Find where the given text appears and provide that cell's center as (x, y) coordinate. 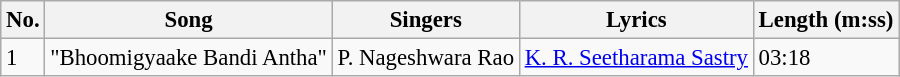
Length (m:ss) (826, 20)
03:18 (826, 58)
"Bhoomigyaake Bandi Antha" (188, 58)
K. R. Seetharama Sastry (636, 58)
P. Nageshwara Rao (426, 58)
No. (23, 20)
Singers (426, 20)
Lyrics (636, 20)
1 (23, 58)
Song (188, 20)
